Search for the cell housing the specified text and yield its [X, Y] center coordinate. 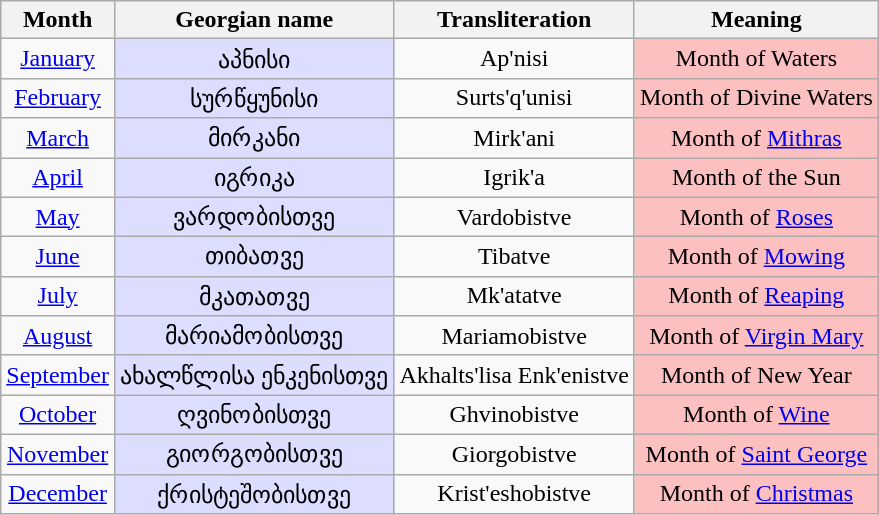
Month of Saint George [756, 454]
Month of Virgin Mary [756, 336]
March [58, 138]
Tibatve [514, 257]
April [58, 178]
ვარდობისთვე [254, 217]
Month of Divine Waters [756, 98]
Month [58, 20]
გიორგობისთვე [254, 454]
Month of Wine [756, 415]
Ap'nisi [514, 59]
Transliteration [514, 20]
Month of Christmas [756, 494]
Giorgobistve [514, 454]
Month of New Year [756, 375]
Igrik'a [514, 178]
Mk'atatve [514, 296]
მარიამობისთვე [254, 336]
February [58, 98]
September [58, 375]
Surts'q'unisi [514, 98]
ღვინობისთვე [254, 415]
Month of the Sun [756, 178]
Georgian name [254, 20]
December [58, 494]
June [58, 257]
Month of Roses [756, 217]
მირკანი [254, 138]
იგრიკა [254, 178]
October [58, 415]
მკათათვე [254, 296]
ქრისტეშობისთვე [254, 494]
January [58, 59]
Vardobistve [514, 217]
July [58, 296]
აპნისი [254, 59]
Akhalts'lisa Enk'enistve [514, 375]
ახალწლისა ენკენისთვე [254, 375]
November [58, 454]
თიბათვე [254, 257]
Month of Reaping [756, 296]
Month of Mowing [756, 257]
May [58, 217]
სურწყუნისი [254, 98]
Ghvinobistve [514, 415]
Mirk'ani [514, 138]
August [58, 336]
Month of Waters [756, 59]
Krist'eshobistve [514, 494]
Month of Mithras [756, 138]
Mariamobistve [514, 336]
Meaning [756, 20]
